Return [x, y] of the center of cell containing provided text 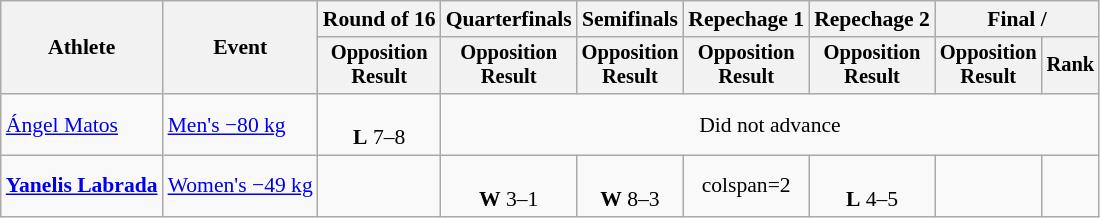
Yanelis Labrada [82, 186]
W 8–3 [630, 186]
Athlete [82, 48]
Men's −80 kg [240, 124]
colspan=2 [746, 186]
L 4–5 [872, 186]
Ángel Matos [82, 124]
W 3–1 [509, 186]
Did not advance [770, 124]
Round of 16 [380, 19]
Rank [1071, 66]
Women's −49 kg [240, 186]
Semifinals [630, 19]
Repechage 2 [872, 19]
L 7–8 [380, 124]
Quarterfinals [509, 19]
Event [240, 48]
Repechage 1 [746, 19]
Final / [1017, 19]
